For the text-containing cell, return its midpoint in (x, y) coordinate format. 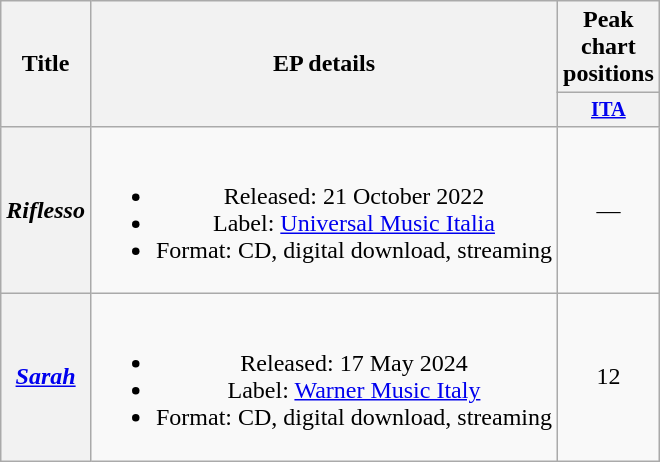
Released: 17 May 2024Label: Warner Music ItalyFormat: CD, digital download, streaming (324, 378)
— (609, 210)
ITA (609, 110)
Released: 21 October 2022Label: Universal Music ItaliaFormat: CD, digital download, streaming (324, 210)
Riflesso (46, 210)
12 (609, 378)
Peak chart positions (609, 47)
Sarah (46, 378)
Title (46, 64)
EP details (324, 64)
